Extract the (X, Y) coordinate from the center of the cell holding the provided text.  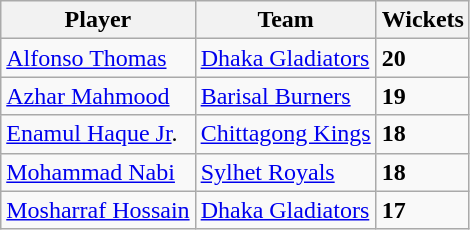
Sylhet Royals (286, 172)
Mosharraf Hossain (98, 210)
Team (286, 20)
Alfonso Thomas (98, 58)
Enamul Haque Jr. (98, 134)
Mohammad Nabi (98, 172)
17 (422, 210)
Azhar Mahmood (98, 96)
Chittagong Kings (286, 134)
20 (422, 58)
Barisal Burners (286, 96)
Wickets (422, 20)
19 (422, 96)
Player (98, 20)
